Find where the given text appears and provide that cell's center as [X, Y] coordinate. 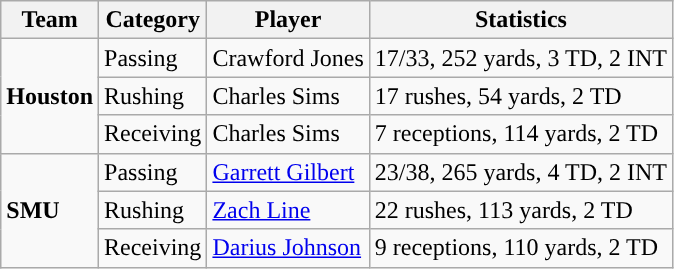
SMU [50, 210]
23/38, 265 yards, 4 TD, 2 INT [520, 172]
Crawford Jones [288, 58]
17 rushes, 54 yards, 2 TD [520, 96]
Category [153, 20]
9 receptions, 110 yards, 2 TD [520, 248]
Statistics [520, 20]
Player [288, 20]
7 receptions, 114 yards, 2 TD [520, 134]
Houston [50, 96]
17/33, 252 yards, 3 TD, 2 INT [520, 58]
Team [50, 20]
22 rushes, 113 yards, 2 TD [520, 210]
Darius Johnson [288, 248]
Zach Line [288, 210]
Garrett Gilbert [288, 172]
